Extract the [x, y] coordinate from the center of the cell holding the provided text.  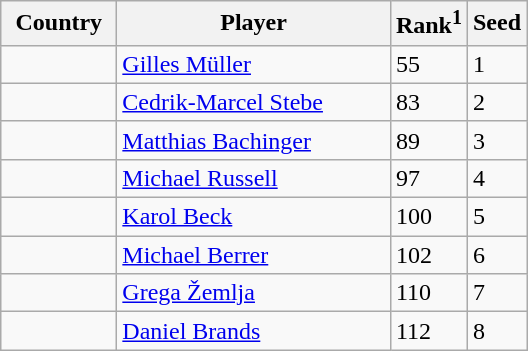
Gilles Müller [254, 64]
Player [254, 24]
Michael Russell [254, 178]
5 [496, 217]
1 [496, 64]
Grega Žemlja [254, 293]
2 [496, 102]
3 [496, 140]
Rank1 [428, 24]
55 [428, 64]
Country [59, 24]
Karol Beck [254, 217]
6 [496, 255]
110 [428, 293]
89 [428, 140]
83 [428, 102]
7 [496, 293]
Cedrik-Marcel Stebe [254, 102]
102 [428, 255]
8 [496, 331]
112 [428, 331]
97 [428, 178]
4 [496, 178]
100 [428, 217]
Daniel Brands [254, 331]
Michael Berrer [254, 255]
Seed [496, 24]
Matthias Bachinger [254, 140]
